Locate the cell with the specified text and output its (x, y) center coordinate. 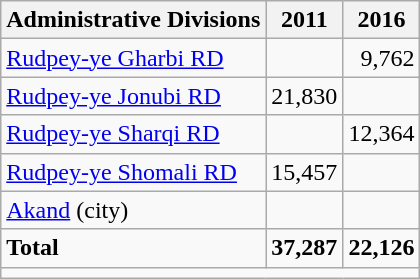
22,126 (382, 248)
15,457 (304, 172)
12,364 (382, 134)
2016 (382, 20)
Rudpey-ye Sharqi RD (134, 134)
Rudpey-ye Shomali RD (134, 172)
Total (134, 248)
37,287 (304, 248)
21,830 (304, 96)
Akand (city) (134, 210)
9,762 (382, 58)
2011 (304, 20)
Rudpey-ye Gharbi RD (134, 58)
Administrative Divisions (134, 20)
Rudpey-ye Jonubi RD (134, 96)
